Extract the [x, y] coordinate from the center of the cell holding the provided text.  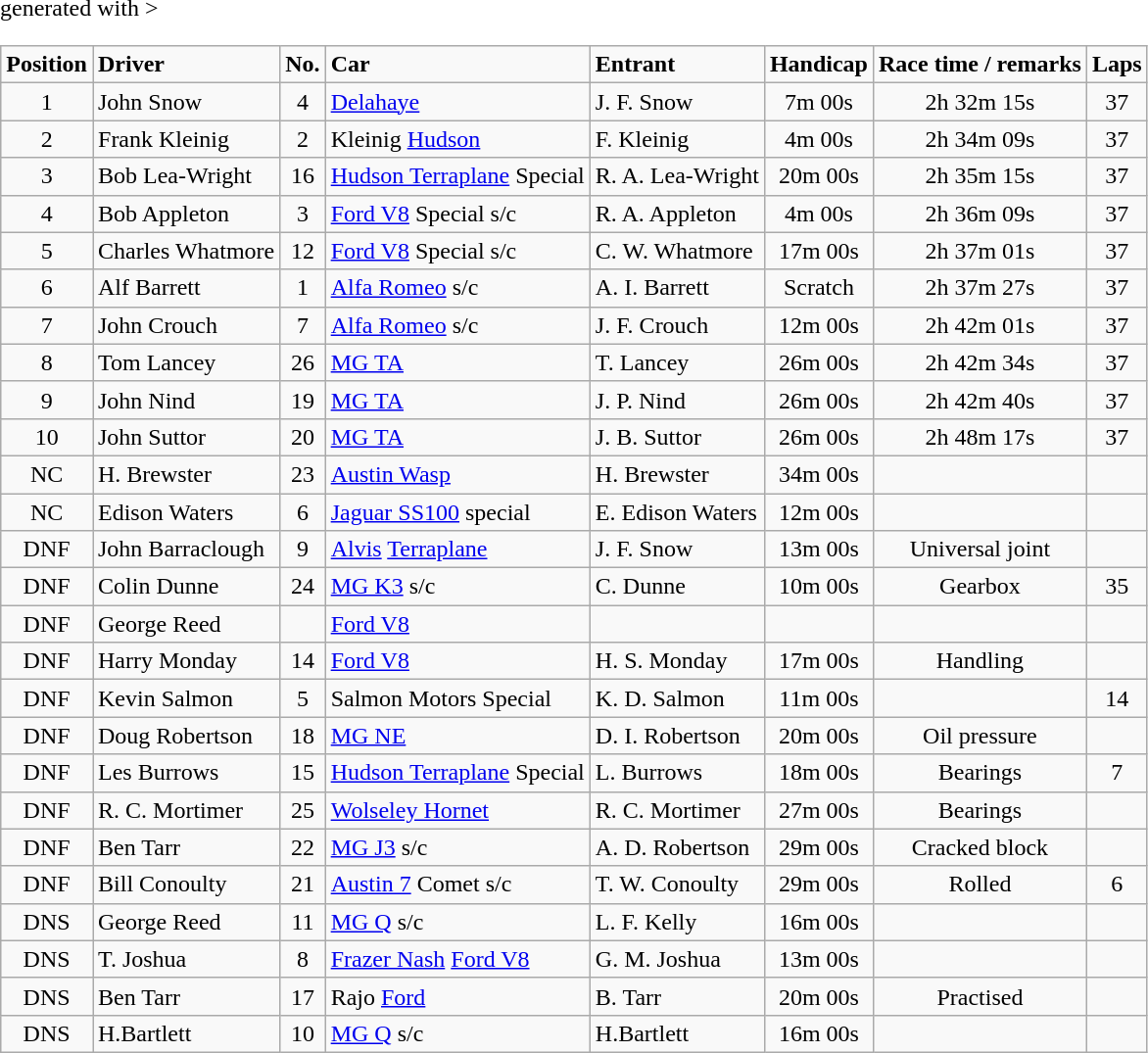
Tom Lancey [186, 362]
19 [303, 400]
R. A. Appleton [677, 214]
Austin 7 Comet s/c [457, 885]
Harry Monday [186, 661]
Les Burrows [186, 773]
Austin Wasp [457, 474]
27m 00s [819, 810]
John Snow [186, 102]
11m 00s [819, 698]
Universal joint [980, 550]
2h 42m 34s [980, 362]
Alf Barrett [186, 288]
F. Kleinig [677, 139]
Handicap [819, 65]
MG J3 s/c [457, 847]
John Suttor [186, 437]
J. B. Suttor [677, 437]
Practised [980, 996]
26 [303, 362]
2h 42m 40s [980, 400]
Colin Dunne [186, 587]
Entrant [677, 65]
T. W. Conoulty [677, 885]
22 [303, 847]
MG K3 s/c [457, 587]
Bill Conoulty [186, 885]
Delahaye [457, 102]
No. [303, 65]
21 [303, 885]
John Barraclough [186, 550]
16 [303, 176]
Driver [186, 65]
K. D. Salmon [677, 698]
Doug Robertson [186, 736]
2h 37m 27s [980, 288]
T. Joshua [186, 959]
2h 48m 17s [980, 437]
Kevin Salmon [186, 698]
Gearbox [980, 587]
10m 00s [819, 587]
Jaguar SS100 special [457, 512]
34m 00s [819, 474]
C. Dunne [677, 587]
Alvis Terraplane [457, 550]
23 [303, 474]
24 [303, 587]
Laps [1117, 65]
Charles Whatmore [186, 251]
Cracked block [980, 847]
L. F. Kelly [677, 922]
12 [303, 251]
Bob Appleton [186, 214]
18m 00s [819, 773]
Car [457, 65]
J. F. Crouch [677, 325]
Edison Waters [186, 512]
MG NE [457, 736]
15 [303, 773]
A. I. Barrett [677, 288]
R. A. Lea-Wright [677, 176]
Wolseley Hornet [457, 810]
Bob Lea-Wright [186, 176]
Position [47, 65]
H. S. Monday [677, 661]
John Nind [186, 400]
7m 00s [819, 102]
35 [1117, 587]
Kleinig Hudson [457, 139]
T. Lancey [677, 362]
D. I. Robertson [677, 736]
Rolled [980, 885]
25 [303, 810]
2h 36m 09s [980, 214]
Race time / remarks [980, 65]
B. Tarr [677, 996]
Frazer Nash Ford V8 [457, 959]
2h 35m 15s [980, 176]
18 [303, 736]
20 [303, 437]
J. P. Nind [677, 400]
John Crouch [186, 325]
C. W. Whatmore [677, 251]
2h 42m 01s [980, 325]
2h 34m 09s [980, 139]
17 [303, 996]
2h 32m 15s [980, 102]
Salmon Motors Special [457, 698]
L. Burrows [677, 773]
E. Edison Waters [677, 512]
Oil pressure [980, 736]
Frank Kleinig [186, 139]
2h 37m 01s [980, 251]
A. D. Robertson [677, 847]
Scratch [819, 288]
Rajo Ford [457, 996]
11 [303, 922]
G. M. Joshua [677, 959]
Handling [980, 661]
